Return the (x, y) coordinate for the center point of the cell that contains the specified text.  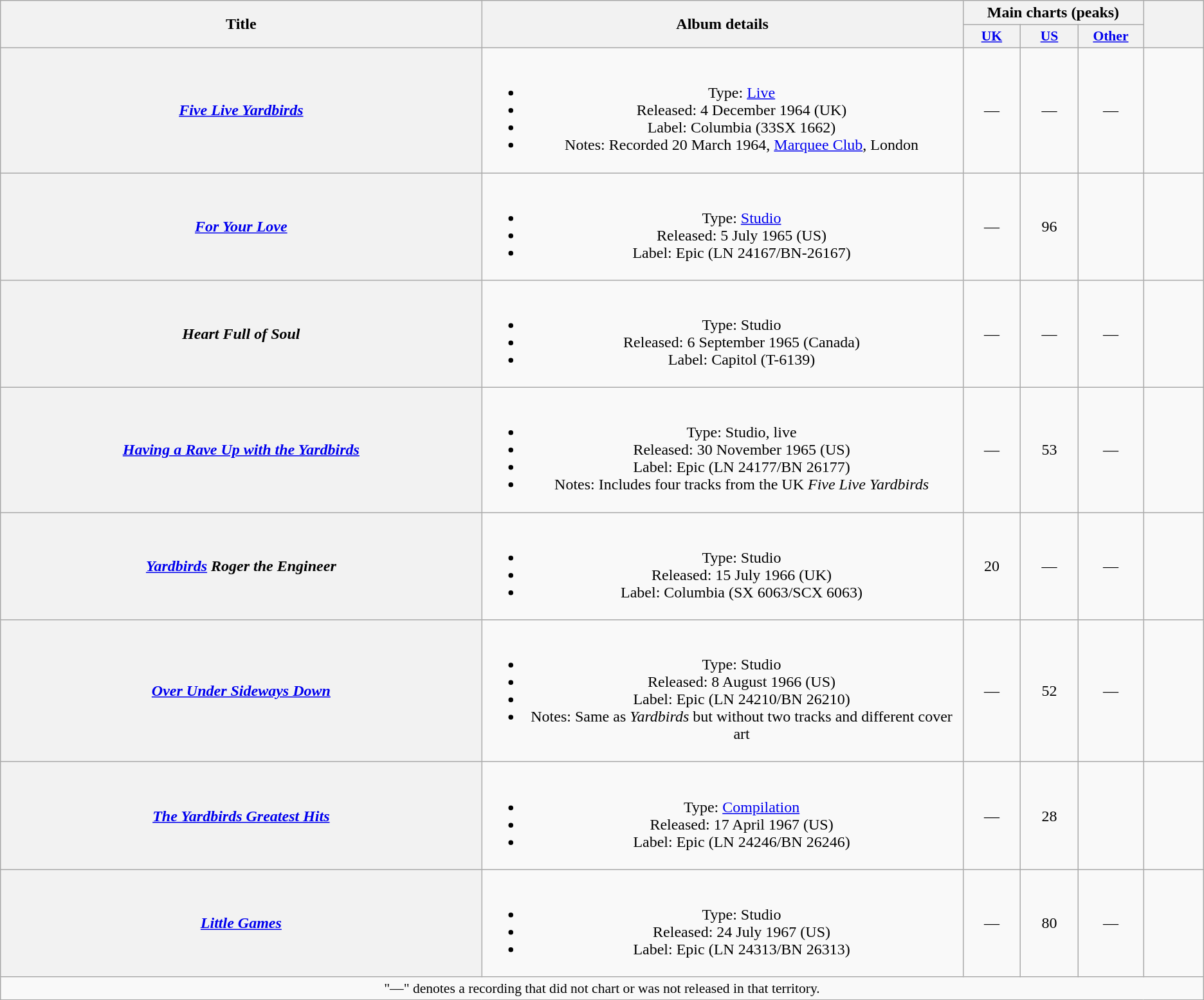
Heart Full of Soul (241, 334)
53 (1050, 450)
Type: CompilationReleased: 17 April 1967 (US)Label: Epic (LN 24246/BN 26246) (722, 815)
52 (1050, 691)
Type: StudioReleased: 15 July 1966 (UK)Label: Columbia (SX 6063/SCX 6063) (722, 566)
Type: StudioReleased: 5 July 1965 (US)Label: Epic (LN 24167/BN-26167) (722, 226)
For Your Love (241, 226)
96 (1050, 226)
Type: StudioReleased: 6 September 1965 (Canada)Label: Capitol (T-6139) (722, 334)
Album details (722, 24)
Type: LiveReleased: 4 December 1964 (UK)Label: Columbia (33SX 1662)Notes: Recorded 20 March 1964, Marquee Club, London (722, 110)
Yardbirds Roger the Engineer (241, 566)
Over Under Sideways Down (241, 691)
20 (992, 566)
The Yardbirds Greatest Hits (241, 815)
28 (1050, 815)
Other (1110, 37)
Title (241, 24)
Little Games (241, 923)
Having a Rave Up with the Yardbirds (241, 450)
Type: StudioReleased: 8 August 1966 (US)Label: Epic (LN 24210/BN 26210)Notes: Same as Yardbirds but without two tracks and different cover art (722, 691)
80 (1050, 923)
Five Live Yardbirds (241, 110)
UK (992, 37)
US (1050, 37)
Type: Studio, liveReleased: 30 November 1965 (US)Label: Epic (LN 24177/BN 26177)Notes: Includes four tracks from the UK Five Live Yardbirds (722, 450)
"—" denotes a recording that did not chart or was not released in that territory. (602, 988)
Main charts (peaks) (1053, 13)
Type: StudioReleased: 24 July 1967 (US)Label: Epic (LN 24313/BN 26313) (722, 923)
